Detect which cell encompasses the target text, then output its (x, y) center coordinate. 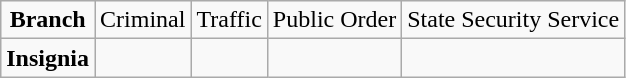
Branch (48, 20)
Insignia (48, 58)
State Security Service (514, 20)
Criminal (143, 20)
Public Order (334, 20)
Traffic (229, 20)
